Output the [X, Y] coordinate of the center of the cell containing the given text.  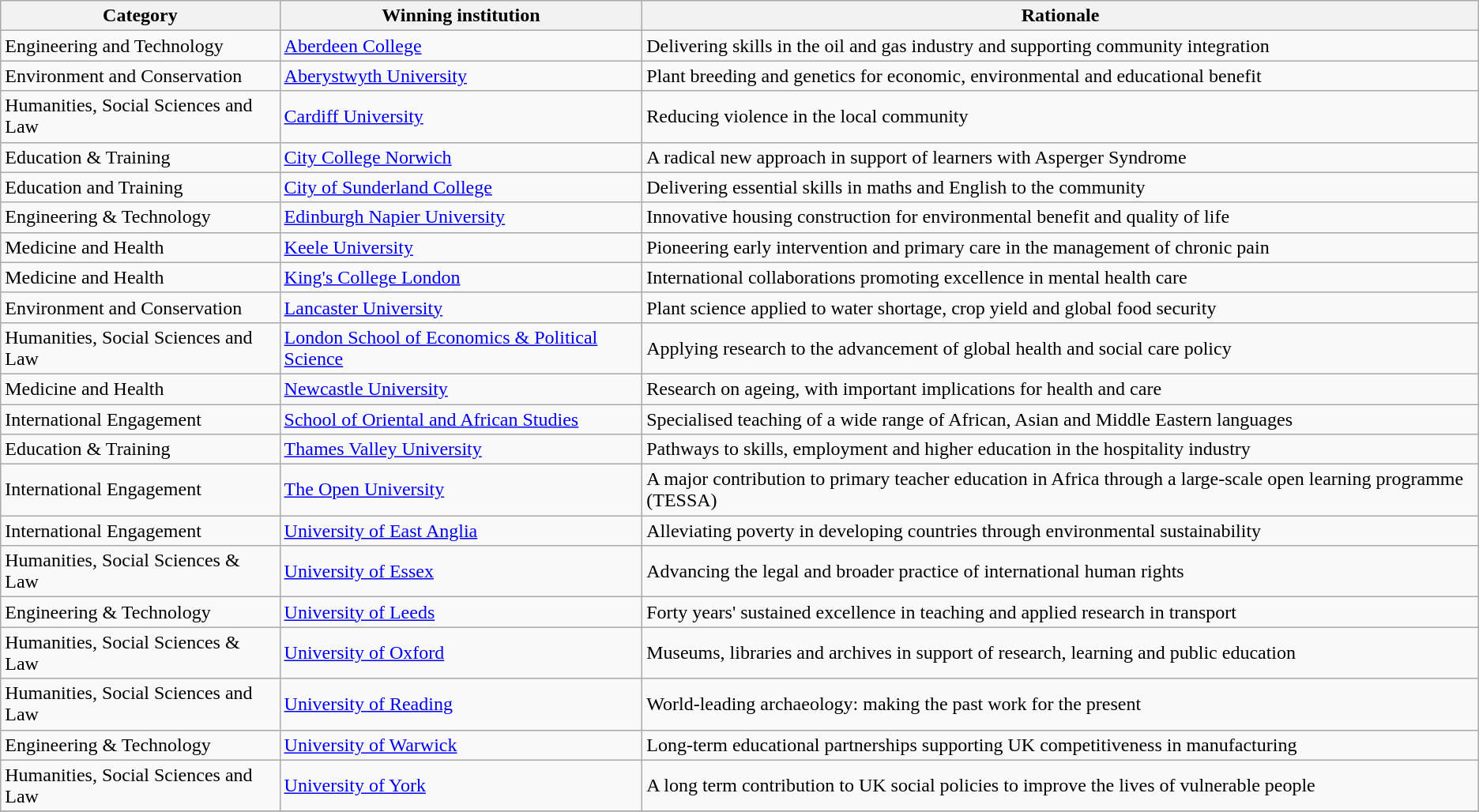
Forty years' sustained excellence in teaching and applied research in transport [1060, 612]
Advancing the legal and broader practice of international human rights [1060, 572]
University of East Anglia [461, 531]
Thames Valley University [461, 449]
Newcastle University [461, 389]
Aberystwyth University [461, 76]
Long-term educational partnerships supporting UK competitiveness in manufacturing [1060, 745]
Reducing violence in the local community [1060, 117]
Engineering and Technology [141, 46]
School of Oriental and African Studies [461, 419]
Education and Training [141, 187]
A radical new approach in support of learners with Asperger Syndrome [1060, 157]
University of Warwick [461, 745]
Applying research to the advancement of global health and social care policy [1060, 348]
University of York [461, 785]
City of Sunderland College [461, 187]
World-leading archaeology: making the past work for the present [1060, 705]
Keele University [461, 247]
City College Norwich [461, 157]
Delivering essential skills in maths and English to the community [1060, 187]
The Open University [461, 490]
Category [141, 16]
Lancaster University [461, 307]
Research on ageing, with important implications for health and care [1060, 389]
London School of Economics & Political Science [461, 348]
Plant breeding and genetics for economic, environmental and educational benefit [1060, 76]
Cardiff University [461, 117]
University of Leeds [461, 612]
University of Oxford [461, 652]
Pioneering early intervention and primary care in the management of chronic pain [1060, 247]
University of Essex [461, 572]
Edinburgh Napier University [461, 217]
Specialised teaching of a wide range of African, Asian and Middle Eastern languages [1060, 419]
A long term contribution to UK social policies to improve the lives of vulnerable people [1060, 785]
Rationale [1060, 16]
Museums, libraries and archives in support of research, learning and public education [1060, 652]
Plant science applied to water shortage, crop yield and global food security [1060, 307]
Aberdeen College [461, 46]
Pathways to skills, employment and higher education in the hospitality industry [1060, 449]
Alleviating poverty in developing countries through environmental sustainability [1060, 531]
University of Reading [461, 705]
International collaborations promoting excellence in mental health care [1060, 277]
Innovative housing construction for environmental benefit and quality of life [1060, 217]
A major contribution to primary teacher education in Africa through a large-scale open learning programme (TESSA) [1060, 490]
Winning institution [461, 16]
King's College London [461, 277]
Delivering skills in the oil and gas industry and supporting community integration [1060, 46]
